Pinpoint the cell where the given text exists, returning its [X, Y] midpoint coordinate. 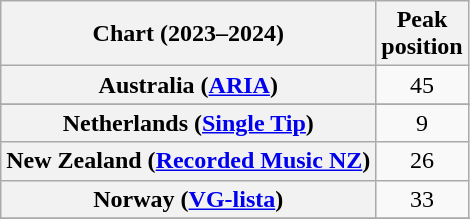
45 [422, 85]
Chart (2023–2024) [188, 34]
9 [422, 123]
26 [422, 161]
Norway (VG-lista) [188, 199]
Australia (ARIA) [188, 85]
Peakposition [422, 34]
Netherlands (Single Tip) [188, 123]
New Zealand (Recorded Music NZ) [188, 161]
33 [422, 199]
